Detect which cell encompasses the target text, then output its [x, y] center coordinate. 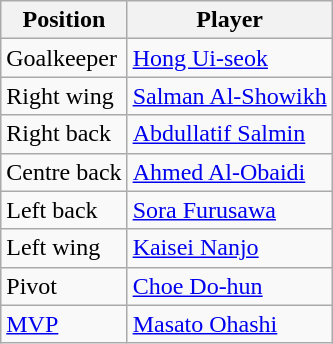
Salman Al-Showikh [230, 96]
Hong Ui-seok [230, 58]
Left back [64, 210]
MVP [64, 324]
Pivot [64, 286]
Centre back [64, 172]
Sora Furusawa [230, 210]
Kaisei Nanjo [230, 248]
Left wing [64, 248]
Masato Ohashi [230, 324]
Right back [64, 134]
Player [230, 20]
Abdullatif Salmin [230, 134]
Choe Do-hun [230, 286]
Goalkeeper [64, 58]
Position [64, 20]
Right wing [64, 96]
Ahmed Al-Obaidi [230, 172]
